Search for the cell housing the specified text and yield its (x, y) center coordinate. 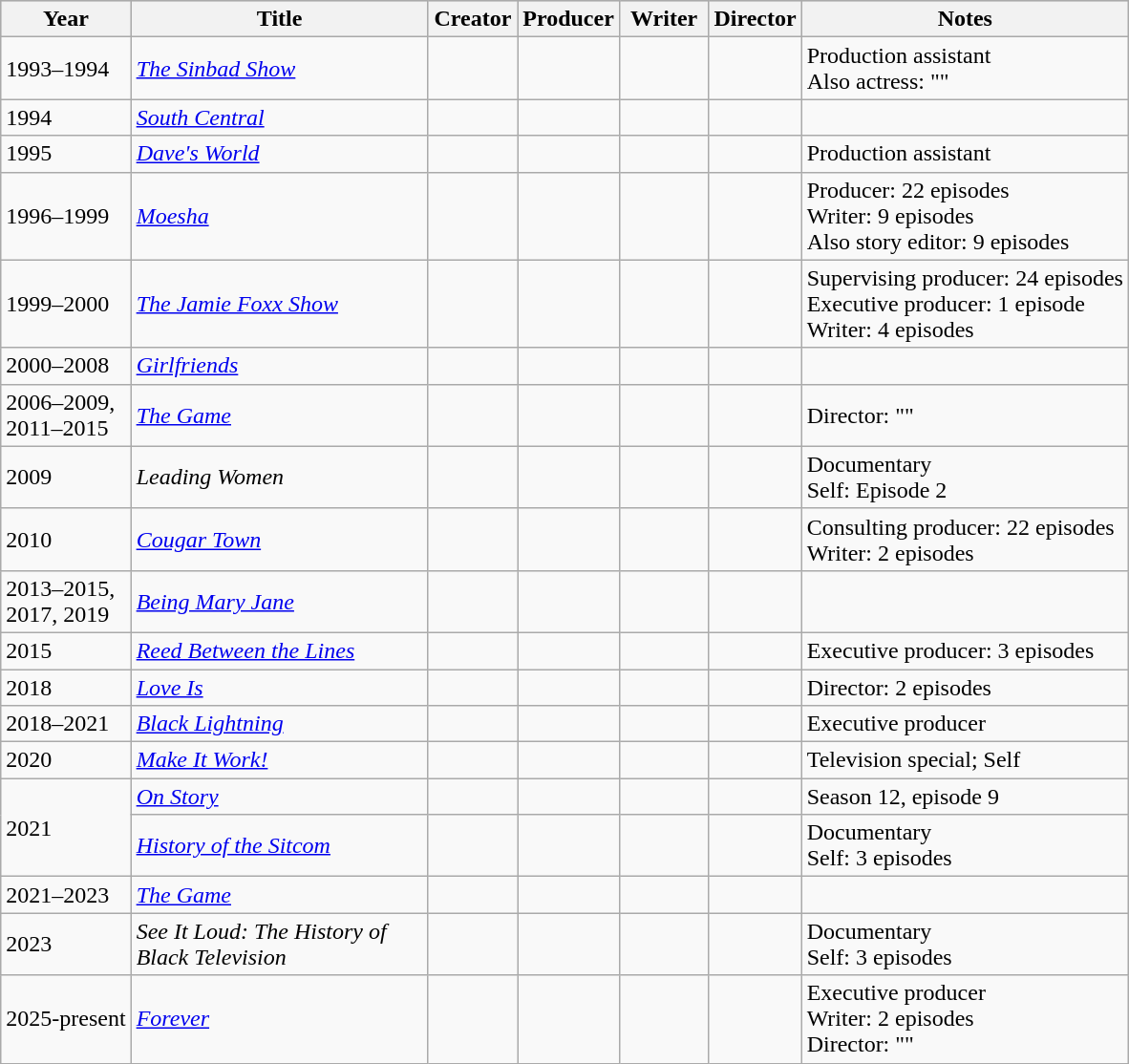
South Central (279, 117)
2010 (66, 539)
1993–1994 (66, 69)
Director: "" (965, 415)
Girlfriends (279, 366)
Director: 2 episodes (965, 687)
History of the Sitcom (279, 846)
Supervising producer: 24 episodes Executive producer: 1 episode Writer: 4 episodes (965, 304)
Dave's World (279, 154)
1994 (66, 117)
On Story (279, 797)
Title (279, 19)
1995 (66, 154)
Production assistantAlso actress: "" (965, 69)
Season 12, episode 9 (965, 797)
1996–1999 (66, 216)
2023 (66, 944)
2018–2021 (66, 724)
Television special; Self (965, 760)
2000–2008 (66, 366)
See It Loud: The History of Black Television (279, 944)
Moesha (279, 216)
Leading Women (279, 478)
The Sinbad Show (279, 69)
Writer (664, 19)
Executive producer: 3 episodes (965, 650)
2020 (66, 760)
2013–2015, 2017, 2019 (66, 602)
Make It Work! (279, 760)
Forever (279, 1019)
Love Is (279, 687)
Documentary Self: Episode 2 (965, 478)
Reed Between the Lines (279, 650)
Year (66, 19)
2025-present (66, 1019)
2009 (66, 478)
Cougar Town (279, 539)
1999–2000 (66, 304)
2021 (66, 827)
Being Mary Jane (279, 602)
Executive producer (965, 724)
Director (755, 19)
The Jamie Foxx Show (279, 304)
Production assistant (965, 154)
Producer: 22 episodes Writer: 9 episodes Also story editor: 9 episodes (965, 216)
Consulting producer: 22 episodes Writer: 2 episodes (965, 539)
2015 (66, 650)
Black Lightning (279, 724)
Notes (965, 19)
2021–2023 (66, 895)
Creator (473, 19)
Producer (569, 19)
2006–2009, 2011–2015 (66, 415)
Executive producer Writer: 2 episodes Director: "" (965, 1019)
2018 (66, 687)
